Return the [x, y] coordinate for the center point of the cell that contains the specified text.  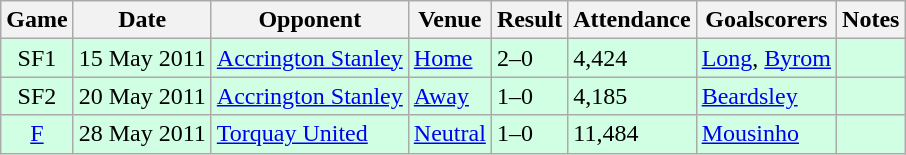
F [37, 134]
28 May 2011 [142, 134]
4,185 [632, 96]
Date [142, 20]
Notes [871, 20]
Long, Byrom [766, 58]
Beardsley [766, 96]
Opponent [310, 20]
15 May 2011 [142, 58]
Game [37, 20]
Attendance [632, 20]
20 May 2011 [142, 96]
Result [529, 20]
Away [450, 96]
11,484 [632, 134]
Venue [450, 20]
Mousinho [766, 134]
Torquay United [310, 134]
Home [450, 58]
2–0 [529, 58]
SF1 [37, 58]
Neutral [450, 134]
4,424 [632, 58]
SF2 [37, 96]
Goalscorers [766, 20]
